Find where the given text appears and provide that cell's center as (x, y) coordinate. 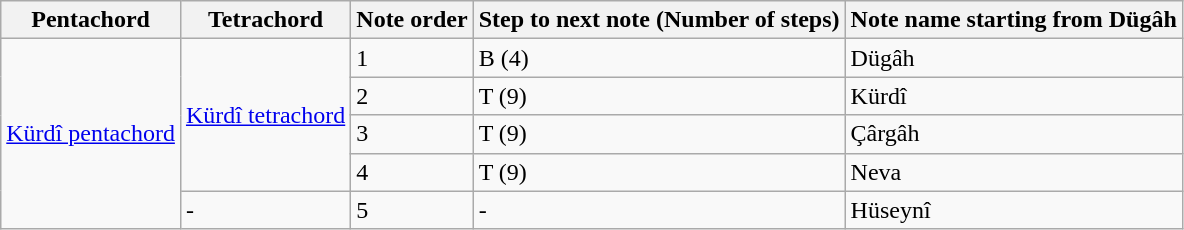
Hüseynî (1014, 210)
3 (412, 134)
Kürdî (1014, 96)
Note name starting from Dügâh (1014, 20)
Kürdî pentachord (91, 134)
Çârgâh (1014, 134)
Kürdî tetrachord (265, 115)
Pentachord (91, 20)
5 (412, 210)
1 (412, 58)
Step to next note (Number of steps) (659, 20)
B (4) (659, 58)
Dügâh (1014, 58)
Tetrachord (265, 20)
Neva (1014, 172)
Note order (412, 20)
4 (412, 172)
2 (412, 96)
